Identify which cell holds the provided text, then report its (x, y) central coordinate. 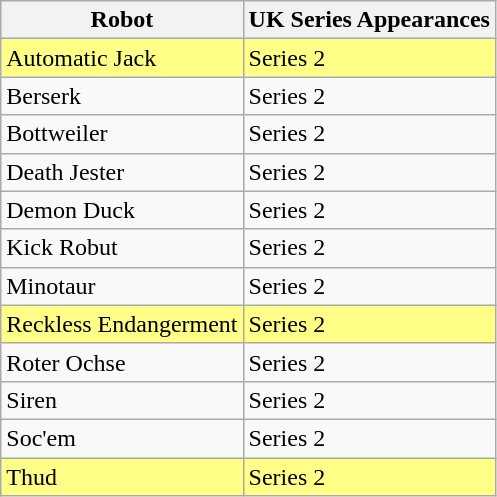
Soc'em (122, 438)
Bottweiler (122, 134)
Siren (122, 400)
Thud (122, 477)
Berserk (122, 96)
Robot (122, 20)
Minotaur (122, 286)
Reckless Endangerment (122, 324)
Roter Ochse (122, 362)
Kick Robut (122, 248)
UK Series Appearances (369, 20)
Automatic Jack (122, 58)
Demon Duck (122, 210)
Death Jester (122, 172)
